Return (X, Y) of the center of cell containing provided text 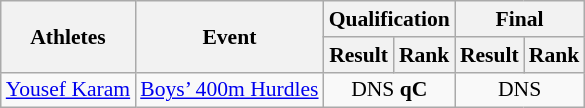
Yousef Karam (68, 90)
Boys’ 400m Hurdles (229, 90)
DNS qC (390, 90)
Final (520, 19)
Qualification (390, 19)
Athletes (68, 36)
DNS (520, 90)
Event (229, 36)
